Determine the [X, Y] coordinate at the center of the cell enclosing the given text.  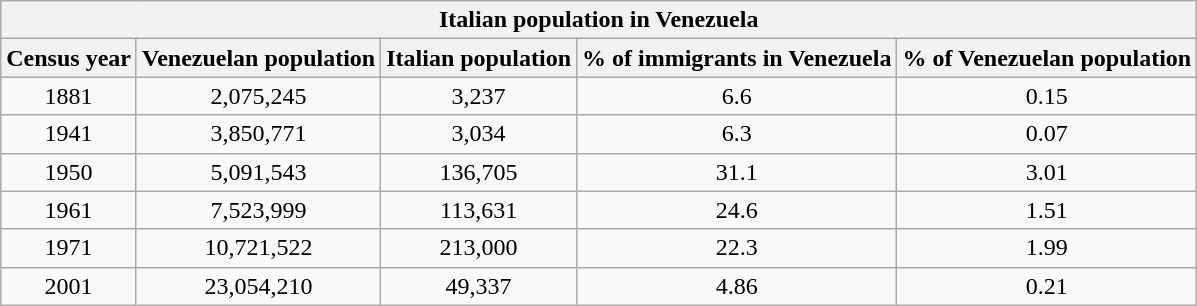
1971 [69, 248]
3,850,771 [258, 134]
6.3 [737, 134]
1.99 [1047, 248]
24.6 [737, 210]
23,054,210 [258, 286]
4.86 [737, 286]
2001 [69, 286]
Census year [69, 58]
3,237 [479, 96]
7,523,999 [258, 210]
2,075,245 [258, 96]
Italian population in Venezuela [599, 20]
1941 [69, 134]
10,721,522 [258, 248]
3.01 [1047, 172]
1881 [69, 96]
1950 [69, 172]
113,631 [479, 210]
% of immigrants in Venezuela [737, 58]
0.21 [1047, 286]
5,091,543 [258, 172]
213,000 [479, 248]
31.1 [737, 172]
22.3 [737, 248]
0.15 [1047, 96]
0.07 [1047, 134]
Venezuelan population [258, 58]
136,705 [479, 172]
Italian population [479, 58]
1961 [69, 210]
3,034 [479, 134]
49,337 [479, 286]
6.6 [737, 96]
1.51 [1047, 210]
% of Venezuelan population [1047, 58]
